Determine the [X, Y] coordinate at the center of the cell enclosing the given text.  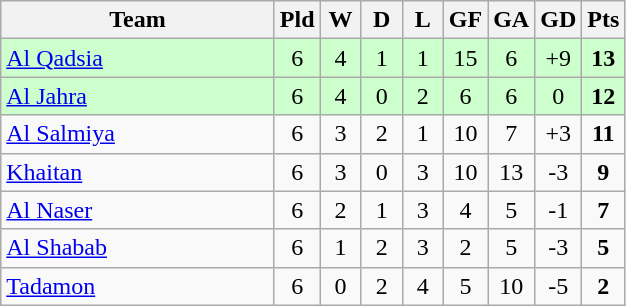
GD [558, 20]
+3 [558, 134]
L [422, 20]
Al Salmiya [138, 134]
11 [604, 134]
W [340, 20]
Pts [604, 20]
Al Shabab [138, 248]
+9 [558, 58]
Khaitan [138, 172]
GF [465, 20]
15 [465, 58]
-1 [558, 210]
Al Naser [138, 210]
Team [138, 20]
Pld [297, 20]
12 [604, 96]
GA [512, 20]
Al Qadsia [138, 58]
Tadamon [138, 286]
Al Jahra [138, 96]
D [382, 20]
9 [604, 172]
-5 [558, 286]
